For the text-containing cell, return its midpoint in [X, Y] coordinate format. 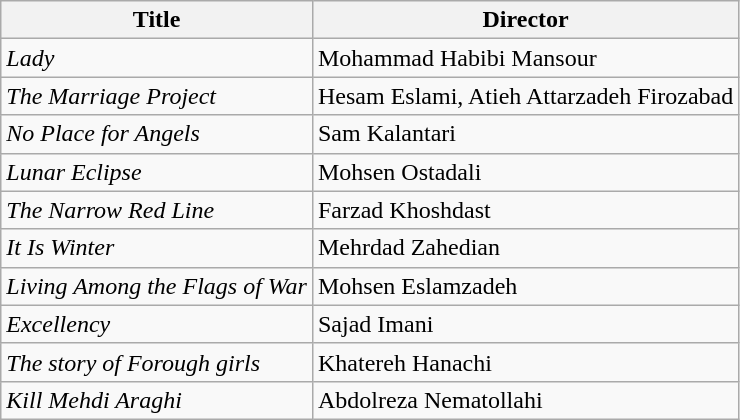
Excellency [157, 324]
Abdolreza Nematollahi [525, 400]
Farzad Khoshdast [525, 210]
Kill Mehdi Araghi [157, 400]
Hesam Eslami, Atieh Attarzadeh Firozabad [525, 96]
Lunar Eclipse [157, 172]
The story of Forough girls [157, 362]
Lady [157, 58]
The Narrow Red Line [157, 210]
No Place for Angels [157, 134]
Director [525, 20]
Mohsen Ostadali [525, 172]
Sam Kalantari [525, 134]
Khatereh Hanachi [525, 362]
Mohsen Eslamzadeh [525, 286]
It Is Winter [157, 248]
Living Among the Flags of War [157, 286]
Mohammad Habibi Mansour [525, 58]
Sajad Imani [525, 324]
The Marriage Project [157, 96]
Mehrdad Zahedian [525, 248]
Title [157, 20]
